Detect which cell encompasses the target text, then output its (x, y) center coordinate. 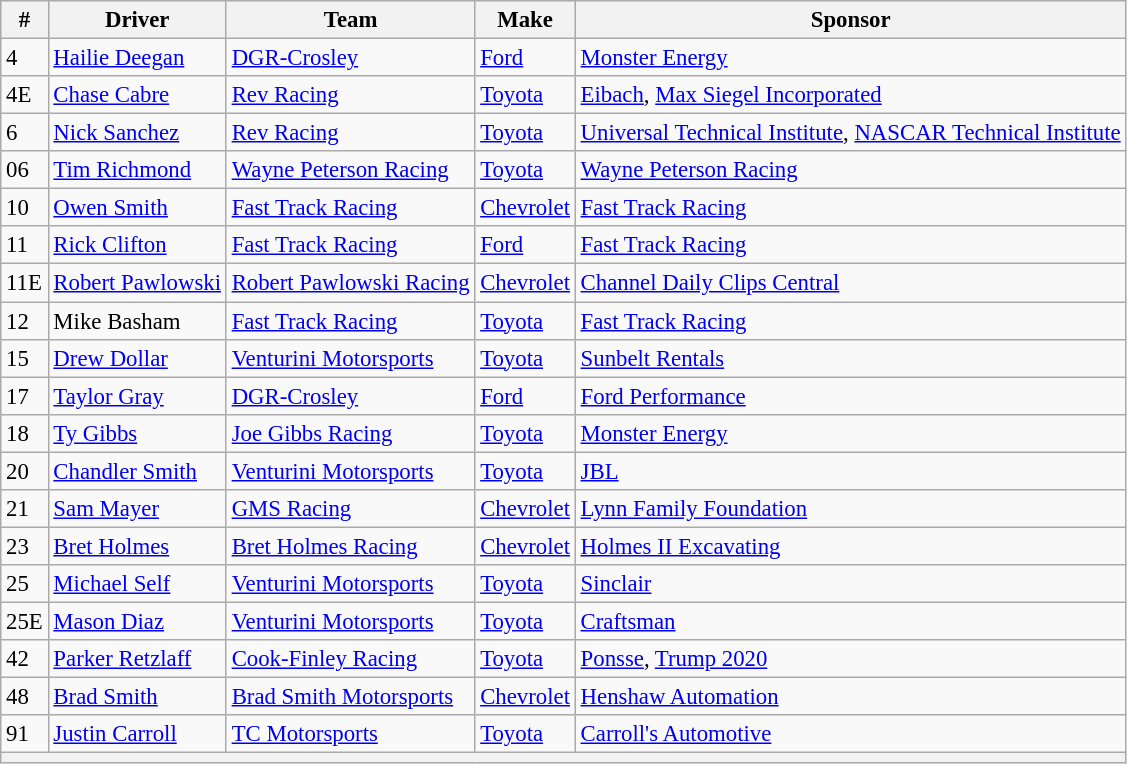
Sam Mayer (137, 509)
Michael Self (137, 584)
Sinclair (850, 584)
Nick Sanchez (137, 133)
12 (24, 321)
Henshaw Automation (850, 697)
48 (24, 697)
Brad Smith (137, 697)
10 (24, 208)
25 (24, 584)
6 (24, 133)
18 (24, 433)
Robert Pawlowski Racing (350, 283)
91 (24, 734)
Holmes II Excavating (850, 546)
06 (24, 170)
Sponsor (850, 20)
Hailie Deegan (137, 58)
15 (24, 358)
11 (24, 245)
Eibach, Max Siegel Incorporated (850, 95)
GMS Racing (350, 509)
JBL (850, 471)
23 (24, 546)
Chandler Smith (137, 471)
Parker Retzlaff (137, 659)
Make (525, 20)
Justin Carroll (137, 734)
42 (24, 659)
25E (24, 621)
Drew Dollar (137, 358)
Ponsse, Trump 2020 (850, 659)
Joe Gibbs Racing (350, 433)
Sunbelt Rentals (850, 358)
# (24, 20)
Universal Technical Institute, NASCAR Technical Institute (850, 133)
Team (350, 20)
Bret Holmes Racing (350, 546)
Brad Smith Motorsports (350, 697)
Ford Performance (850, 396)
11E (24, 283)
Rick Clifton (137, 245)
Taylor Gray (137, 396)
Tim Richmond (137, 170)
TC Motorsports (350, 734)
Bret Holmes (137, 546)
4E (24, 95)
Lynn Family Foundation (850, 509)
Channel Daily Clips Central (850, 283)
Ty Gibbs (137, 433)
Owen Smith (137, 208)
Chase Cabre (137, 95)
17 (24, 396)
Driver (137, 20)
Cook-Finley Racing (350, 659)
Mason Diaz (137, 621)
21 (24, 509)
20 (24, 471)
Robert Pawlowski (137, 283)
4 (24, 58)
Craftsman (850, 621)
Mike Basham (137, 321)
Carroll's Automotive (850, 734)
